Identify which cell holds the provided text, then report its (X, Y) central coordinate. 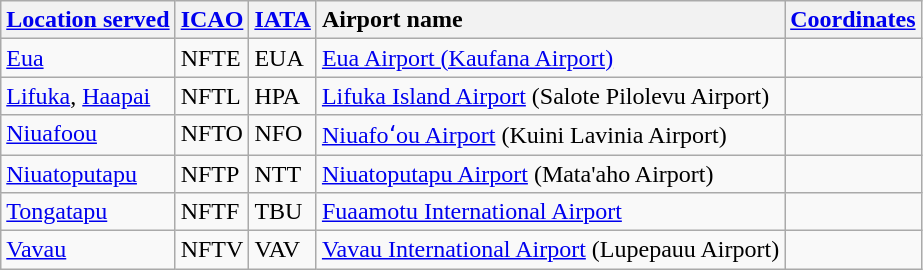
Niuafoʻou Airport (Kuini Lavinia Airport) (550, 135)
Fuaamotu International Airport (550, 212)
NFTE (212, 58)
Vavau (88, 250)
EUA (283, 58)
NFTF (212, 212)
IATA (283, 20)
VAV (283, 250)
Eua Airport (Kaufana Airport) (550, 58)
Lifuka, Haapai (88, 96)
Location served (88, 20)
Coordinates (853, 20)
Eua (88, 58)
Vavau International Airport (Lupepauu Airport) (550, 250)
TBU (283, 212)
Lifuka Island Airport (Salote Pilolevu Airport) (550, 96)
Niuatoputapu Airport (Mata'aho Airport) (550, 173)
Tongatapu (88, 212)
ICAO (212, 20)
Niuatoputapu (88, 173)
NFTL (212, 96)
NTT (283, 173)
NFTP (212, 173)
Airport name (550, 20)
NFTO (212, 135)
NFTV (212, 250)
Niuafoou (88, 135)
HPA (283, 96)
NFO (283, 135)
